Provide the [x, y] coordinate of the cell's center where the given text is located.  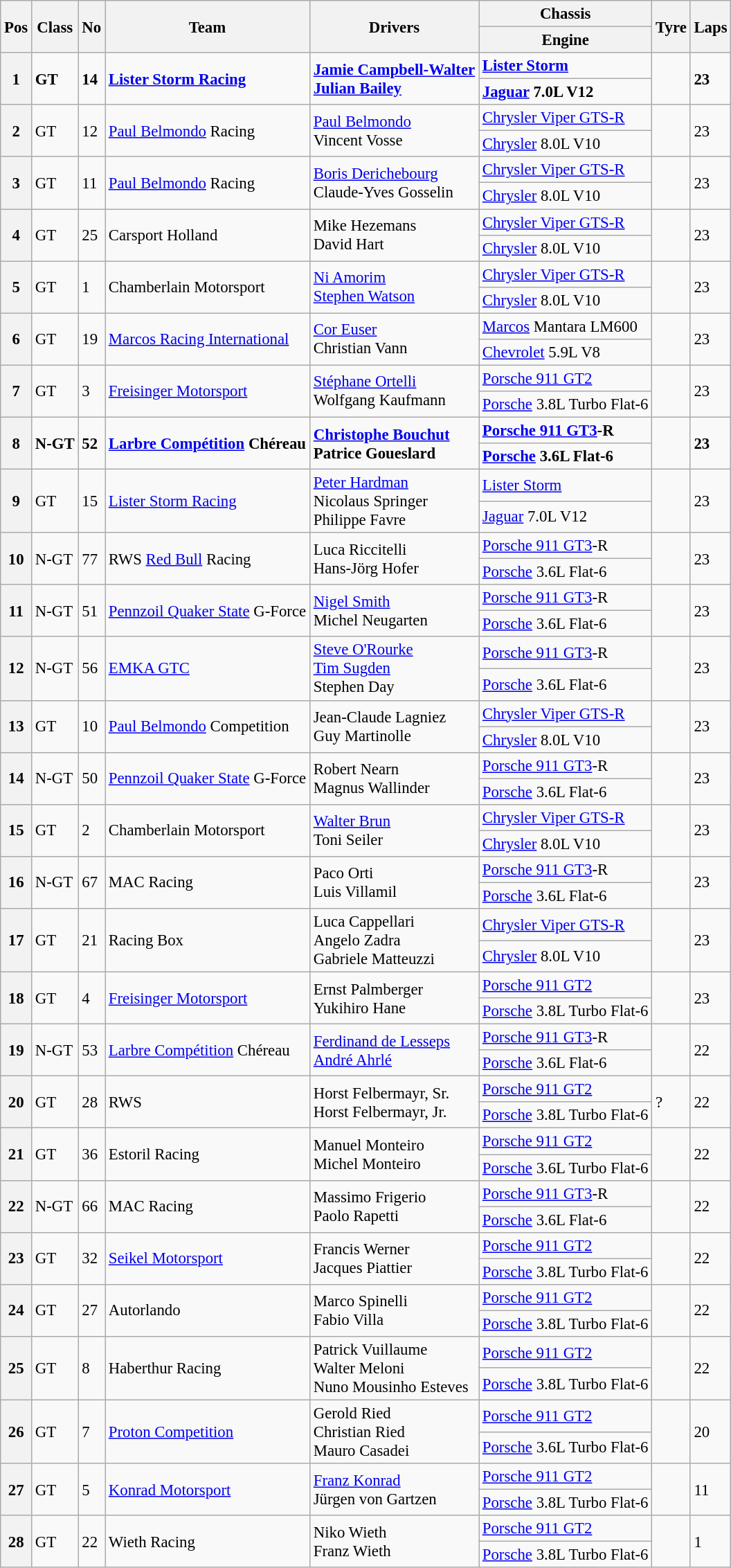
Niko Wieth Franz Wieth [394, 1542]
Horst Felbermayr, Sr. Horst Felbermayr, Jr. [394, 1103]
Carsport Holland [208, 235]
Stéphane Ortelli Wolfgang Kaufmann [394, 391]
Francis Werner Jacques Piattier [394, 1258]
Jamie Campbell-Walter Julian Bailey [394, 79]
Drivers [394, 26]
24 [17, 1310]
Robert Nearn Magnus Wallinder [394, 778]
Cor Euser Christian Vann [394, 339]
17 [17, 941]
Ni Amorim Stephen Watson [394, 287]
EMKA GTC [208, 669]
Paul Belmondo Vincent Vosse [394, 130]
Paul Belmondo Competition [208, 726]
Engine [566, 40]
Marco Spinelli Fabio Villa [394, 1310]
Walter Brun Toni Seiler [394, 831]
77 [91, 558]
Tyre [671, 26]
36 [91, 1154]
Laps [710, 26]
Marcos Mantara LM600 [566, 326]
50 [91, 778]
Seikel Motorsport [208, 1258]
Pos [17, 26]
Marcos Racing International [208, 339]
Paco Orti Luis Villamil [394, 882]
6 [17, 339]
No [91, 26]
52 [91, 443]
Konrad Motorsport [208, 1489]
Chevrolet 5.9L V8 [566, 353]
Chassis [566, 14]
67 [91, 882]
56 [91, 669]
51 [91, 611]
Gerold Ried Christian Ried Mauro Casadei [394, 1432]
Ernst Palmberger Yukihiro Hane [394, 999]
18 [17, 999]
Proton Competition [208, 1432]
Wieth Racing [208, 1542]
26 [17, 1432]
9 [17, 501]
Massimo Frigerio Paolo Rapetti [394, 1206]
Team [208, 26]
53 [91, 1050]
Estoril Racing [208, 1154]
Autorlando [208, 1310]
32 [91, 1258]
Boris Derichebourg Claude-Yves Gosselin [394, 183]
? [671, 1103]
Racing Box [208, 941]
Luca Cappellari Angelo Zadra Gabriele Matteuzzi [394, 941]
Christophe Bouchut Patrice Goueslard [394, 443]
Nigel Smith Michel Neugarten [394, 611]
Peter Hardman Nicolaus Springer Philippe Favre [394, 501]
Franz Konrad Jürgen von Gartzen [394, 1489]
Mike Hezemans David Hart [394, 235]
Class [55, 26]
RWS Red Bull Racing [208, 558]
Manuel Monteiro Michel Monteiro [394, 1154]
Ferdinand de Lesseps André Ahrlé [394, 1050]
Luca Riccitelli Hans-Jörg Hofer [394, 558]
16 [17, 882]
13 [17, 726]
Patrick Vuillaume Walter Meloni Nuno Mousinho Esteves [394, 1369]
RWS [208, 1103]
Haberthur Racing [208, 1369]
Steve O'Rourke Tim Sugden Stephen Day [394, 669]
66 [91, 1206]
Jean-Claude Lagniez Guy Martinolle [394, 726]
